Capture the cell that displays the provided text and extract its (x, y) central coordinate. 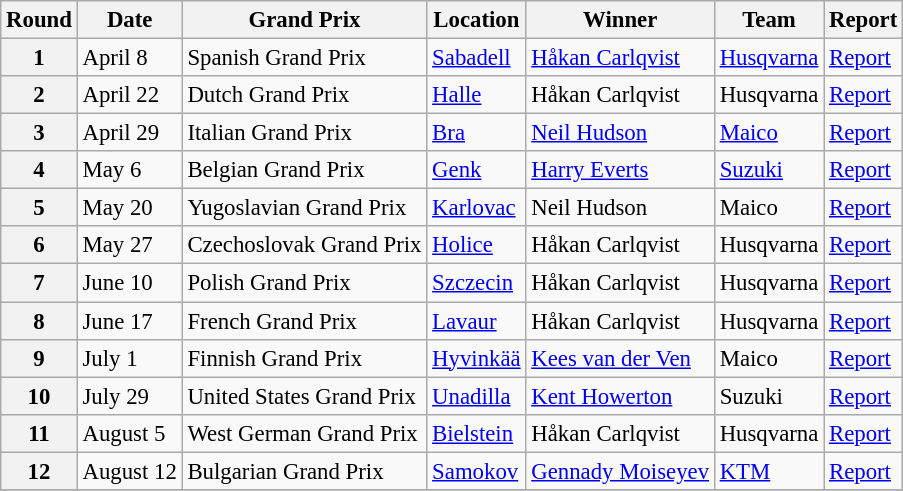
United States Grand Prix (304, 396)
June 10 (130, 283)
Round (39, 20)
12 (39, 471)
April 22 (130, 95)
West German Grand Prix (304, 433)
9 (39, 358)
Dutch Grand Prix (304, 95)
Czechoslovak Grand Prix (304, 245)
Bra (476, 133)
Genk (476, 170)
Date (130, 20)
April 29 (130, 133)
Harry Everts (620, 170)
6 (39, 245)
May 20 (130, 208)
Kees van der Ven (620, 358)
French Grand Prix (304, 321)
Bielstein (476, 433)
2 (39, 95)
7 (39, 283)
8 (39, 321)
Gennady Moiseyev (620, 471)
Winner (620, 20)
Location (476, 20)
10 (39, 396)
Team (768, 20)
August 5 (130, 433)
5 (39, 208)
August 12 (130, 471)
April 8 (130, 58)
Szczecin (476, 283)
July 29 (130, 396)
Karlovac (476, 208)
May 27 (130, 245)
Hyvinkää (476, 358)
Bulgarian Grand Prix (304, 471)
June 17 (130, 321)
Yugoslavian Grand Prix (304, 208)
1 (39, 58)
July 1 (130, 358)
4 (39, 170)
Belgian Grand Prix (304, 170)
Spanish Grand Prix (304, 58)
Grand Prix (304, 20)
Kent Howerton (620, 396)
Finnish Grand Prix (304, 358)
11 (39, 433)
Italian Grand Prix (304, 133)
KTM (768, 471)
Polish Grand Prix (304, 283)
May 6 (130, 170)
Holice (476, 245)
Halle (476, 95)
Lavaur (476, 321)
3 (39, 133)
Unadilla (476, 396)
Samokov (476, 471)
Sabadell (476, 58)
